Detect which cell encompasses the target text, then output its [x, y] center coordinate. 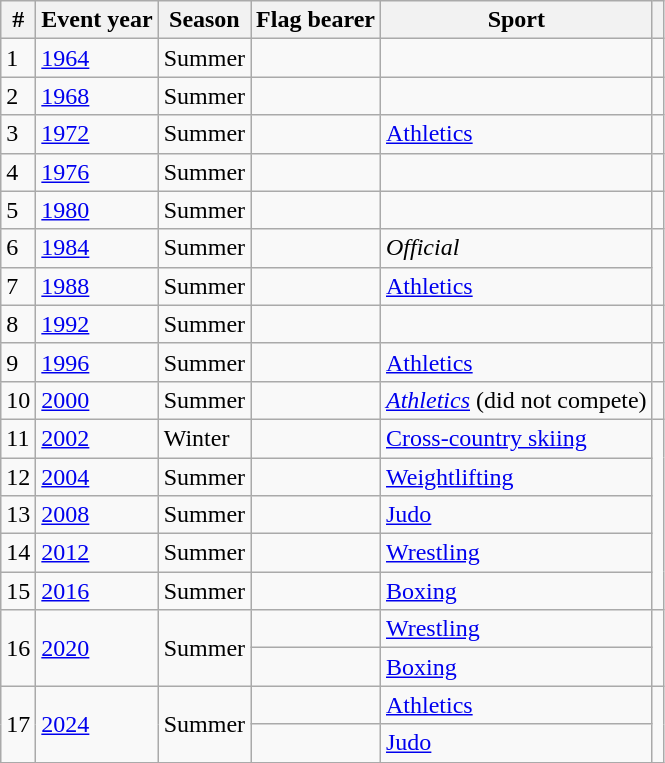
14 [18, 553]
2002 [97, 438]
9 [18, 362]
10 [18, 400]
2012 [97, 553]
11 [18, 438]
1976 [97, 172]
Winter [204, 438]
2020 [97, 648]
1964 [97, 58]
2008 [97, 515]
13 [18, 515]
2024 [97, 724]
1968 [97, 96]
1980 [97, 210]
2016 [97, 591]
1 [18, 58]
# [18, 20]
5 [18, 210]
7 [18, 286]
3 [18, 134]
2000 [97, 400]
17 [18, 724]
Official [516, 248]
1972 [97, 134]
Cross-country skiing [516, 438]
15 [18, 591]
1988 [97, 286]
Weightlifting [516, 477]
Flag bearer [316, 20]
8 [18, 324]
12 [18, 477]
2 [18, 96]
Sport [516, 20]
6 [18, 248]
2004 [97, 477]
Season [204, 20]
1992 [97, 324]
4 [18, 172]
1996 [97, 362]
16 [18, 648]
Event year [97, 20]
1984 [97, 248]
Athletics (did not compete) [516, 400]
